Pinpoint the cell where the given text exists, returning its (x, y) midpoint coordinate. 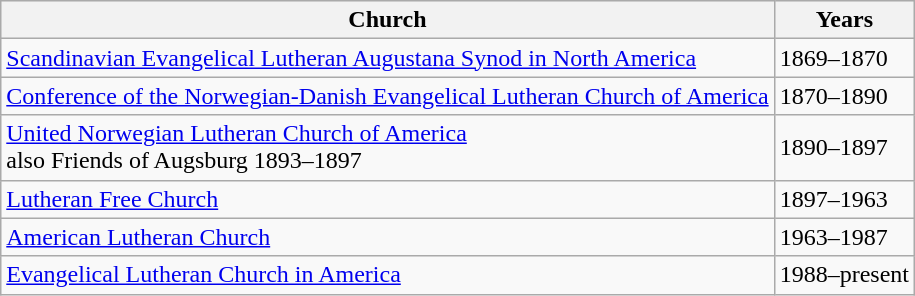
Church (388, 20)
1870–1890 (844, 96)
1869–1870 (844, 58)
Years (844, 20)
1897–1963 (844, 199)
Evangelical Lutheran Church in America (388, 275)
Scandinavian Evangelical Lutheran Augustana Synod in North America (388, 58)
Conference of the Norwegian-Danish Evangelical Lutheran Church of America (388, 96)
Lutheran Free Church (388, 199)
United Norwegian Lutheran Church of Americaalso Friends of Augsburg 1893–1897 (388, 148)
American Lutheran Church (388, 237)
1963–1987 (844, 237)
1988–present (844, 275)
1890–1897 (844, 148)
